Extract the (X, Y) coordinate from the center of the cell holding the provided text.  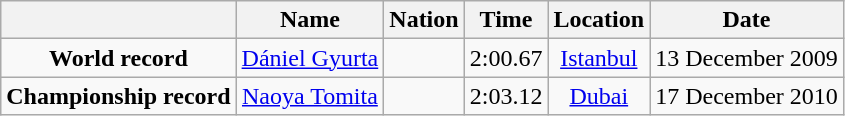
Nation (424, 20)
2:03.12 (506, 96)
Location (599, 20)
Championship record (118, 96)
Date (747, 20)
Name (310, 20)
17 December 2010 (747, 96)
Dubai (599, 96)
13 December 2009 (747, 58)
Dániel Gyurta (310, 58)
World record (118, 58)
Istanbul (599, 58)
Time (506, 20)
2:00.67 (506, 58)
Naoya Tomita (310, 96)
